Pinpoint the cell where the given text exists, returning its (x, y) midpoint coordinate. 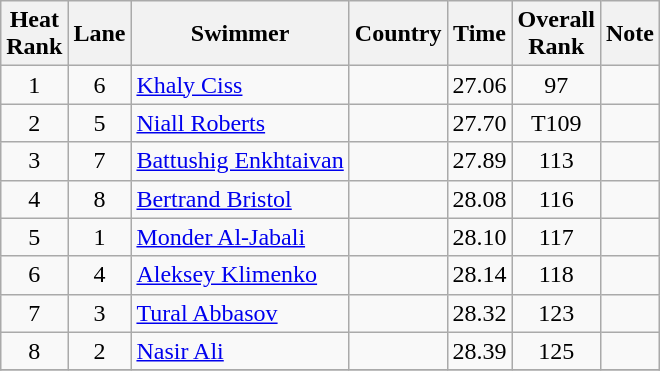
28.08 (480, 199)
Lane (100, 34)
123 (556, 313)
T109 (556, 123)
Tural Abbasov (240, 313)
OverallRank (556, 34)
Niall Roberts (240, 123)
Bertrand Bristol (240, 199)
Aleksey Klimenko (240, 275)
Khaly Ciss (240, 85)
28.39 (480, 351)
Battushig Enkhtaivan (240, 161)
27.70 (480, 123)
28.14 (480, 275)
113 (556, 161)
28.10 (480, 237)
Monder Al-Jabali (240, 237)
Heat Rank (34, 34)
27.89 (480, 161)
27.06 (480, 85)
125 (556, 351)
97 (556, 85)
Note (630, 34)
118 (556, 275)
28.32 (480, 313)
Country (398, 34)
117 (556, 237)
Nasir Ali (240, 351)
Time (480, 34)
116 (556, 199)
Swimmer (240, 34)
